Search for the cell housing the specified text and yield its (x, y) center coordinate. 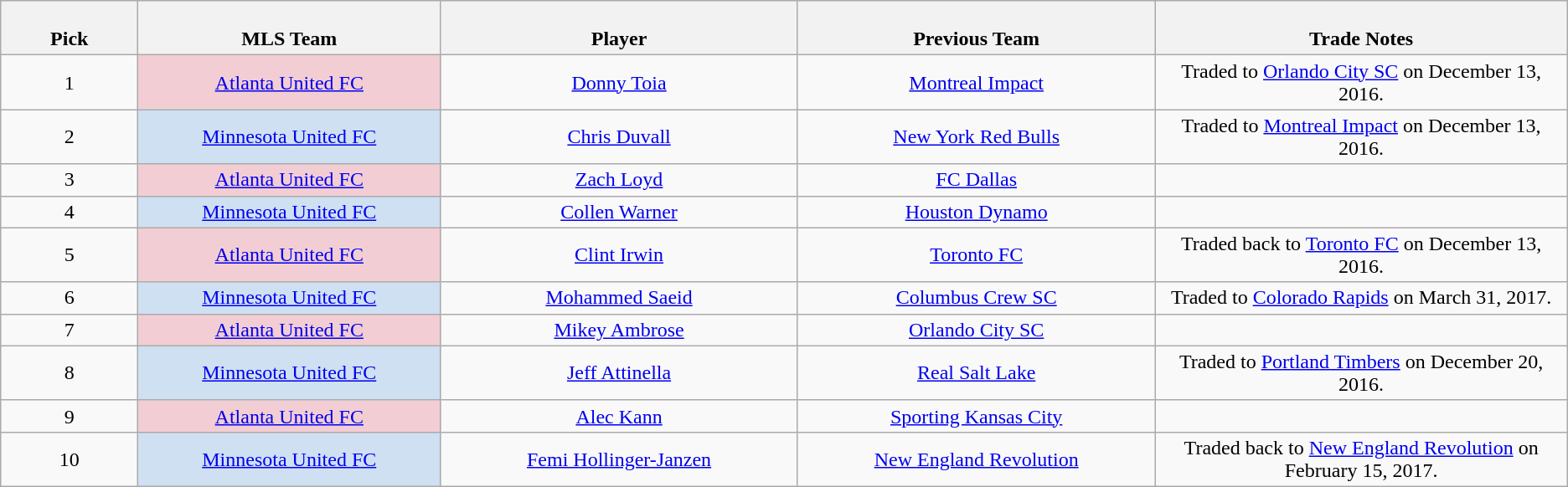
Femi Hollinger-Janzen (620, 459)
Columbus Crew SC (977, 298)
3 (70, 180)
Zach Loyd (620, 180)
9 (70, 416)
Traded to Portland Timbers on December 20, 2016. (1361, 373)
Pick (70, 28)
New York Red Bulls (977, 137)
Trade Notes (1361, 28)
1 (70, 82)
Alec Kann (620, 416)
Toronto FC (977, 254)
Real Salt Lake (977, 373)
Traded back to New England Revolution on February 15, 2017. (1361, 459)
5 (70, 254)
MLS Team (290, 28)
New England Revolution (977, 459)
Previous Team (977, 28)
Traded to Colorado Rapids on March 31, 2017. (1361, 298)
Clint Irwin (620, 254)
8 (70, 373)
Chris Duvall (620, 137)
10 (70, 459)
Donny Toia (620, 82)
Mohammed Saeid (620, 298)
4 (70, 212)
6 (70, 298)
Orlando City SC (977, 330)
Traded to Montreal Impact on December 13, 2016. (1361, 137)
Sporting Kansas City (977, 416)
2 (70, 137)
FC Dallas (977, 180)
Houston Dynamo (977, 212)
Montreal Impact (977, 82)
Collen Warner (620, 212)
7 (70, 330)
Traded to Orlando City SC on December 13, 2016. (1361, 82)
Mikey Ambrose (620, 330)
Jeff Attinella (620, 373)
Traded back to Toronto FC on December 13, 2016. (1361, 254)
Player (620, 28)
